Detect which cell encompasses the target text, then output its (x, y) center coordinate. 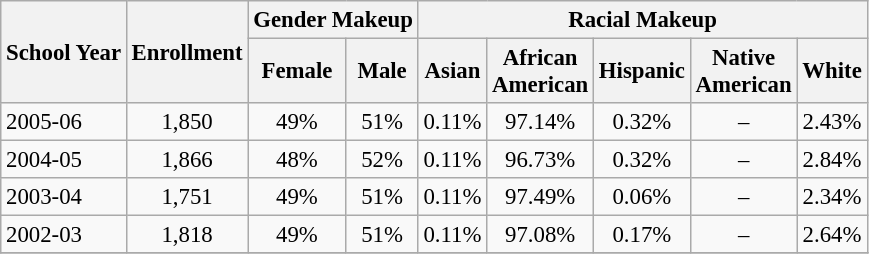
2003-04 (64, 197)
Asian (452, 72)
Gender Makeup (333, 20)
Male (382, 72)
2.64% (832, 235)
0.06% (642, 197)
Female (297, 72)
97.14% (540, 122)
2.43% (832, 122)
2002-03 (64, 235)
2.34% (832, 197)
1,850 (187, 122)
2005-06 (64, 122)
0.17% (642, 235)
2.84% (832, 160)
52% (382, 160)
1,818 (187, 235)
2004-05 (64, 160)
97.08% (540, 235)
Racial Makeup (642, 20)
Native American (744, 72)
1,866 (187, 160)
School Year (64, 52)
African American (540, 72)
48% (297, 160)
1,751 (187, 197)
Hispanic (642, 72)
White (832, 72)
Enrollment (187, 52)
96.73% (540, 160)
97.49% (540, 197)
